Output the (X, Y) coordinate of the center of the cell containing the given text.  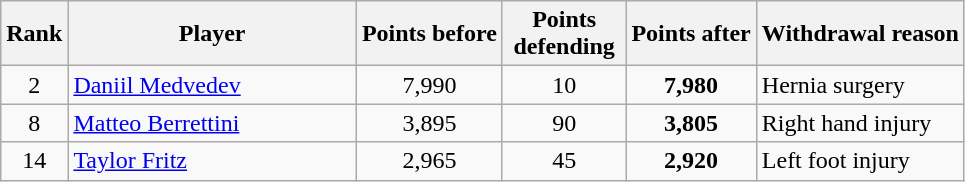
10 (564, 85)
Player (212, 34)
3,895 (429, 123)
Matteo Berrettini (212, 123)
8 (34, 123)
7,980 (691, 85)
3,805 (691, 123)
Points before (429, 34)
Taylor Fritz (212, 161)
Withdrawal reason (860, 34)
7,990 (429, 85)
45 (564, 161)
2,920 (691, 161)
Right hand injury (860, 123)
Daniil Medvedev (212, 85)
Points after (691, 34)
2 (34, 85)
Left foot injury (860, 161)
2,965 (429, 161)
14 (34, 161)
Points defending (564, 34)
Hernia surgery (860, 85)
Rank (34, 34)
90 (564, 123)
